Return the [X, Y] coordinate for the center point of the cell that contains the specified text.  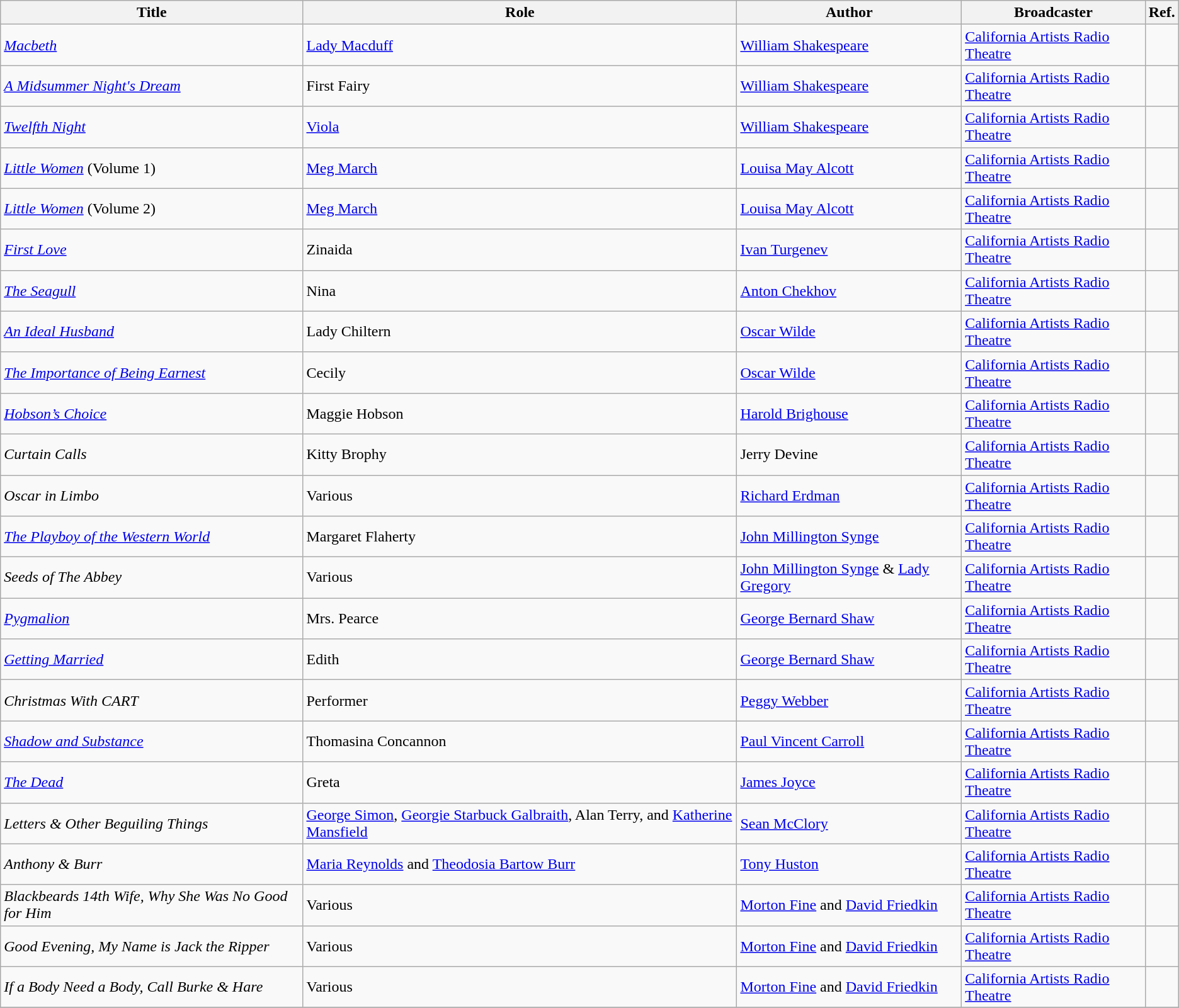
Ivan Turgenev [849, 249]
Lady Chiltern [520, 331]
A Midsummer Night's Dream [152, 86]
Letters & Other Beguiling Things [152, 824]
Anton Chekhov [849, 291]
Greta [520, 782]
Nina [520, 291]
The Playboy of the Western World [152, 536]
Anthony & Burr [152, 864]
The Importance of Being Earnest [152, 373]
Pygmalion [152, 618]
Title [152, 13]
Tony Huston [849, 864]
Maggie Hobson [520, 413]
Twelfth Night [152, 127]
Seeds of The Abbey [152, 578]
Richard Erdman [849, 495]
Hobson’s Choice [152, 413]
Good Evening, My Name is Jack the Ripper [152, 946]
First Fairy [520, 86]
Blackbeards 14th Wife, Why She Was No Good for Him [152, 905]
Curtain Calls [152, 455]
Kitty Brophy [520, 455]
Thomasina Concannon [520, 742]
First Love [152, 249]
Shadow and Substance [152, 742]
Little Women (Volume 1) [152, 167]
The Seagull [152, 291]
Margaret Flaherty [520, 536]
Lady Macduff [520, 45]
Cecily [520, 373]
George Simon, Georgie Starbuck Galbraith, Alan Terry, and Katherine Mansfield [520, 824]
Harold Brighouse [849, 413]
Jerry Devine [849, 455]
Macbeth [152, 45]
Paul Vincent Carroll [849, 742]
John Millington Synge & Lady Gregory [849, 578]
Viola [520, 127]
Peggy Webber [849, 700]
Performer [520, 700]
Christmas With CART [152, 700]
The Dead [152, 782]
Oscar in Limbo [152, 495]
Little Women (Volume 2) [152, 209]
An Ideal Husband [152, 331]
Maria Reynolds and Theodosia Bartow Burr [520, 864]
If a Body Need a Body, Call Burke & Hare [152, 987]
Getting Married [152, 660]
Ref. [1161, 13]
John Millington Synge [849, 536]
Role [520, 13]
Author [849, 13]
Edith [520, 660]
Mrs. Pearce [520, 618]
Zinaida [520, 249]
Sean McClory [849, 824]
Broadcaster [1053, 13]
James Joyce [849, 782]
